Locate the cell with the specified text and output its [x, y] center coordinate. 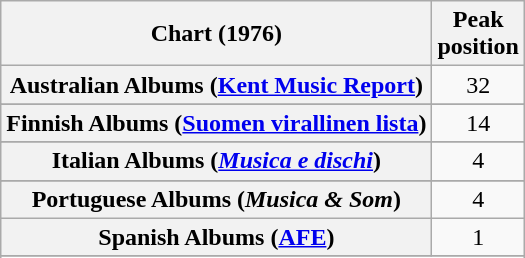
14 [478, 123]
32 [478, 85]
Italian Albums (Musica e dischi) [216, 161]
1 [478, 237]
Australian Albums (Kent Music Report) [216, 85]
Peakposition [478, 34]
Chart (1976) [216, 34]
Finnish Albums (Suomen virallinen lista) [216, 123]
Spanish Albums (AFE) [216, 237]
Portuguese Albums (Musica & Som) [216, 199]
